Search for the cell housing the specified text and yield its [X, Y] center coordinate. 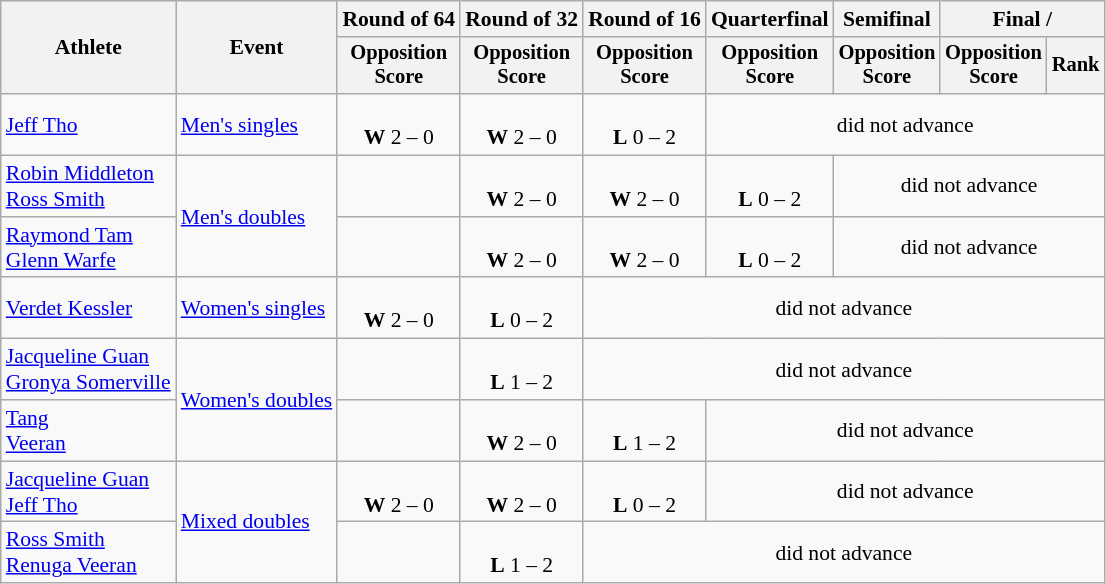
Athlete [88, 48]
Men's singles [257, 124]
Ross SmithRenuga Veeran [88, 552]
TangVeeran [88, 430]
Round of 32 [522, 19]
Mixed doubles [257, 522]
Verdet Kessler [88, 308]
Raymond TamGlenn Warfe [88, 248]
Round of 64 [398, 19]
Robin MiddletonRoss Smith [88, 186]
Jacqueline GuanGronya Somerville [88, 370]
Quarterfinal [770, 19]
Rank [1076, 66]
Women's doubles [257, 400]
Final / [1022, 19]
Women's singles [257, 308]
Men's doubles [257, 217]
Jeff Tho [88, 124]
Event [257, 48]
Jacqueline GuanJeff Tho [88, 492]
Round of 16 [644, 19]
Semifinal [888, 19]
